Find where the given text appears and provide that cell's center as [x, y] coordinate. 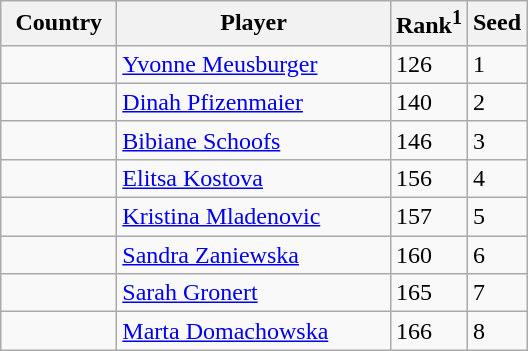
Elitsa Kostova [254, 178]
6 [496, 255]
156 [428, 178]
4 [496, 178]
Bibiane Schoofs [254, 140]
160 [428, 255]
Rank1 [428, 24]
5 [496, 217]
Country [59, 24]
7 [496, 293]
140 [428, 102]
Sarah Gronert [254, 293]
Kristina Mladenovic [254, 217]
Dinah Pfizenmaier [254, 102]
157 [428, 217]
126 [428, 64]
8 [496, 331]
1 [496, 64]
Yvonne Meusburger [254, 64]
Seed [496, 24]
146 [428, 140]
2 [496, 102]
165 [428, 293]
166 [428, 331]
3 [496, 140]
Marta Domachowska [254, 331]
Player [254, 24]
Sandra Zaniewska [254, 255]
